Determine the (X, Y) coordinate at the center of the cell enclosing the given text.  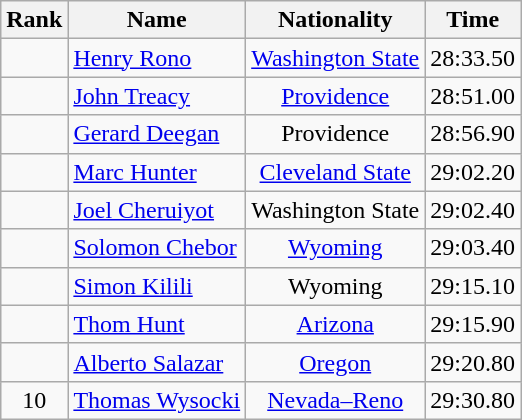
Name (157, 20)
John Treacy (157, 96)
29:30.80 (473, 400)
29:03.40 (473, 248)
28:51.00 (473, 96)
Alberto Salazar (157, 362)
29:02.40 (473, 210)
Nevada–Reno (336, 400)
28:56.90 (473, 134)
10 (34, 400)
Nationality (336, 20)
Gerard Deegan (157, 134)
Cleveland State (336, 172)
Henry Rono (157, 58)
Solomon Chebor (157, 248)
Time (473, 20)
Oregon (336, 362)
28:33.50 (473, 58)
Rank (34, 20)
Arizona (336, 324)
29:20.80 (473, 362)
Simon Kilili (157, 286)
Thomas Wysocki (157, 400)
29:02.20 (473, 172)
29:15.10 (473, 286)
Thom Hunt (157, 324)
Marc Hunter (157, 172)
Joel Cheruiyot (157, 210)
29:15.90 (473, 324)
